Output the (x, y) coordinate of the center of the cell containing the given text.  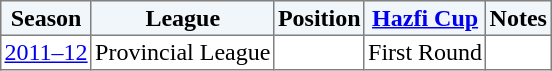
First Round (425, 52)
League (182, 18)
Notes (518, 18)
Season (46, 18)
Position (319, 18)
Hazfi Cup (425, 18)
2011–12 (46, 52)
Provincial League (182, 52)
